Scan for the cell matching the given text and deliver its [X, Y] coordinate at center. 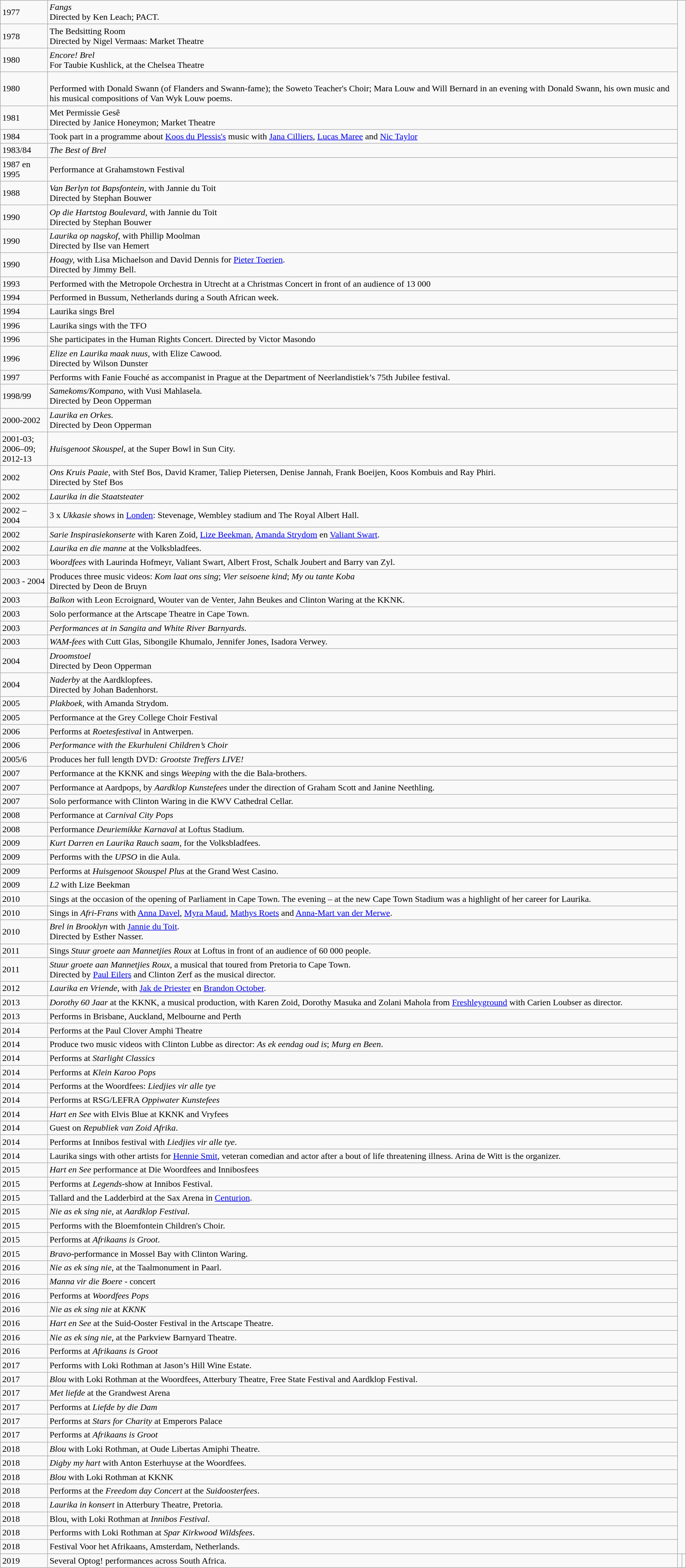
Performs with the Bloemfontein Children's Choir. [363, 1226]
Performs at the Freedom day Concert at the Suidoosterfees. [363, 1491]
Guest on Republiek van Zoid Afrika. [363, 1128]
Performs at Afrikaans is Groot. [363, 1240]
Laurika en Orkes.Directed by Deon Opperman [363, 420]
Elize en Laurika maak nuus, with Elize Cawood.Directed by Wilson Dunster [363, 359]
WAM-fees with Cutt Glas, Sibongile Khumalo, Jennifer Jones, Isadora Verwey. [363, 642]
DroomstoelDirected by Deon Opperman [363, 661]
Performs at Roetesfestival in Antwerpen. [363, 731]
Woordfees with Laurinda Hofmeyr, Valiant Swart, Albert Frost, Schalk Joubert and Barry van Zyl. [363, 562]
1978 [24, 36]
Laurika in konsert in Atterbury Theatre, Pretoria. [363, 1505]
Kurt Darren en Laurika Rauch saam, for the Volksbladfees. [363, 843]
Performance Deuriemikke Karnaval at Loftus Stadium. [363, 829]
Sings in Afri-Frans with Anna Davel, Myra Maud, Mathys Roets and Anna-Mart van der Merwe. [363, 913]
Performs at Starlight Classics [363, 1058]
Performs with the UPSO in die Aula. [363, 857]
1977 [24, 12]
Performance at Carnival City Pops [363, 815]
1987 en 1995 [24, 169]
Solo performance with Clinton Waring in die KWV Cathedral Cellar. [363, 801]
Performs in Brisbane, Auckland, Melbourne and Perth [363, 1016]
Sarie Inspirasiekonserte with Karen Zoid, Lize Beekman, Amanda Strydom en Valiant Swart. [363, 534]
Blou with Loki Rothman, at Oude Libertas Amiphi Theatre. [363, 1449]
Several Optog! performances across South Africa. [363, 1561]
Performs with Loki Rothman at Spar Kirkwood Wildsfees. [363, 1533]
Bravo-performance in Mossel Bay with Clinton Waring. [363, 1253]
Met Permissie GesêDirected by Janice Honeymon; Market Theatre [363, 117]
Performs at Stars for Charity at Emperors Palace [363, 1421]
1993 [24, 283]
Blou with Loki Rothman at KKNK [363, 1477]
Performs with Fanie Fouché as accompanist in Prague at the Department of Neerlandistiek’s 75th Jubilee festival. [363, 377]
Performed with the Metropole Orchestra in Utrecht at a Christmas Concert in front of an audience of 13 000 [363, 283]
Van Berlyn tot Bapsfontein, with Jannie du ToitDirected by Stephan Bouwer [363, 193]
Performs at Legends-show at Innibos Festival. [363, 1184]
Hoagy, with Lisa Michaelson and David Dennis for Pieter Toerien.Directed by Jimmy Bell. [363, 265]
2012 [24, 988]
2001-03;2006–09;2012-13 [24, 449]
Took part in a programme about Koos du Plessis's music with Jana Cilliers, Lucas Maree and Nic Taylor [363, 136]
Performs at RSG/LEFRA Oppiwater Kunstefees [363, 1100]
Laurika en Vriende, with Jak de Priester en Brandon October. [363, 988]
The Bedsitting RoomDirected by Nigel Vermaas: Market Theatre [363, 36]
Performs at Woordfees Pops [363, 1295]
Manna vir die Boere - concert [363, 1281]
1997 [24, 377]
Ons Kruis Paaie, with Stef Bos, David Kramer, Taliep Pietersen, Denise Jannah, Frank Boeijen, Koos Kombuis and Ray Phiri.Directed by Stef Bos [363, 477]
Nie as ek sing nie, at Aardklop Festival. [363, 1212]
She participates in the Human Rights Concert. Directed by Victor Masondo [363, 339]
Tallard and the Ladderbird at the Sax Arena in Centurion. [363, 1198]
Produces three music videos: Kom laat ons sing; Vier seisoene kind; My ou tante KobaDirected by Deon de Bruyn [363, 581]
Hart en See performance at Die Woordfees and Innibosfees [363, 1170]
Laurika sings with the TFO [363, 326]
Digby my hart with Anton Esterhuyse at the Woordfees. [363, 1463]
Festival Voor het Afrikaans, Amsterdam, Netherlands. [363, 1547]
1983/84 [24, 150]
1981 [24, 117]
Nie as ek sing nie at KKNK [363, 1310]
Nie as ek sing nie, at the Taalmonument in Paarl. [363, 1267]
2003 - 2004 [24, 581]
Performance at Grahamstown Festival [363, 169]
Performs at Innibos festival with Liedjies vir alle tye. [363, 1142]
3 x Ukkasie shows in Londen: Stevenage, Wembley stadium and The Royal Albert Hall. [363, 515]
Samekoms/Kompano, with Vusi Mahlasela.Directed by Deon Opperman [363, 396]
Performance at Aardpops, by Aardklop Kunstefees under the direction of Graham Scott and Janine Neethling. [363, 787]
Sings Stuur groete aan Mannetjies Roux at Loftus in front of an audience of 60 000 people. [363, 951]
Produce two music videos with Clinton Lubbe as director: As ek eendag oud is; Murg en Been. [363, 1044]
Performs at the Paul Clover Amphi Theatre [363, 1030]
Performance with the Ekurhuleni Children’s Choir [363, 745]
Stuur groete aan Mannetjies Roux, a musical that toured from Pretoria to Cape Town.Directed by Paul Eilers and Clinton Zerf as the musical director. [363, 969]
2000-2002 [24, 420]
Plakboek, with Amanda Strydom. [363, 704]
Huisgenoot Skouspel, at the Super Bowl in Sun City. [363, 449]
Laurika op nagskof, with Phillip MoolmanDirected by Ilse van Hemert [363, 240]
2005/6 [24, 759]
Laurika en die manne at the Volksbladfees. [363, 548]
Naderby at the Aardklopfees.Directed by Johan Badenhorst. [363, 685]
Laurika in die Staatsteater [363, 496]
Performances at in Sangita and White River Barnyards. [363, 628]
Nie as ek sing nie, at the Parkview Barnyard Theatre. [363, 1337]
The Best of Brel [363, 150]
L2 with Lize Beekman [363, 885]
Blou with Loki Rothman at the Woordfees, Atterbury Theatre, Free State Festival and Aardklop Festival. [363, 1379]
Encore! BrelFor Taubie Kushlick, at the Chelsea Theatre [363, 60]
Brel in Brooklyn with Jannie du Toit.Directed by Esther Nasser. [363, 932]
Balkon with Leon Ecroignard, Wouter van de Venter, Jahn Beukes and Clinton Waring at the KKNK. [363, 600]
Hart en See at the Suid-Ooster Festival in the Artscape Theatre. [363, 1323]
Hart en See with Elvis Blue at KKNK and Vryfees [363, 1114]
Met liefde at the Grandwest Arena [363, 1393]
FangsDirected by Ken Leach; PACT. [363, 12]
1988 [24, 193]
Performance at the KKNK and sings Weeping with the die Bala-brothers. [363, 773]
Blou, with Loki Rothman at Innibos Festival. [363, 1519]
Op die Hartstog Boulevard, with Jannie du ToitDirected by Stephan Bouwer [363, 217]
Performs at the Woordfees: Liedjies vir alle tye [363, 1086]
Performs at Klein Karoo Pops [363, 1072]
2002 – 2004 [24, 515]
Performs at Huisgenoot Skouspel Plus at the Grand West Casino. [363, 871]
Performed in Bussum, Netherlands during a South African week. [363, 298]
2019 [24, 1561]
Performs with Loki Rothman at Jason’s Hill Wine Estate. [363, 1365]
1984 [24, 136]
Solo performance at the Artscape Theatre in Cape Town. [363, 614]
Performance at the Grey College Choir Festival [363, 717]
Laurika sings Brel [363, 312]
Performs at Liefde by die Dam [363, 1407]
1998/99 [24, 396]
Produces her full length DVD: Grootste Treffers LIVE! [363, 759]
